Identify which cell holds the provided text, then report its [x, y] central coordinate. 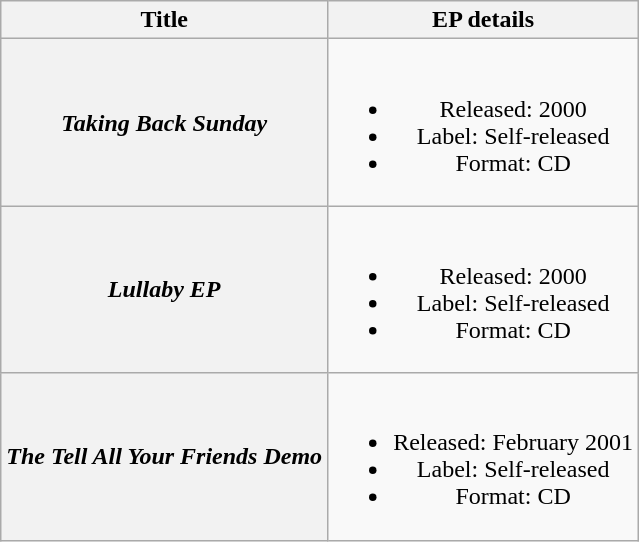
Released: February 2001Label: Self-releasedFormat: CD [484, 456]
Lullaby EP [164, 290]
EP details [484, 20]
Taking Back Sunday [164, 122]
Title [164, 20]
The Tell All Your Friends Demo [164, 456]
